Search for the cell housing the specified text and yield its [X, Y] center coordinate. 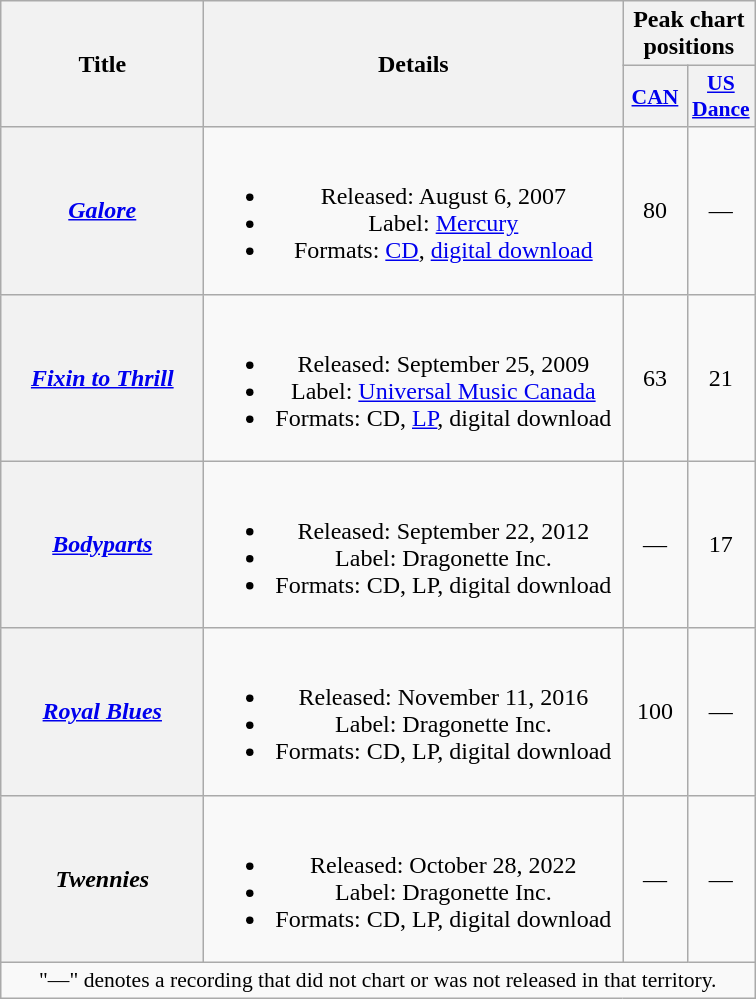
17 [721, 544]
Released: September 25, 2009Label: Universal Music CanadaFormats: CD, LP, digital download [414, 378]
CAN [655, 96]
Released: September 22, 2012Label: Dragonette Inc.Formats: CD, LP, digital download [414, 544]
Galore [102, 210]
Released: October 28, 2022Label: Dragonette Inc.Formats: CD, LP, digital download [414, 878]
80 [655, 210]
Details [414, 64]
Royal Blues [102, 712]
Peak chart positions [689, 34]
63 [655, 378]
100 [655, 712]
Bodyparts [102, 544]
Released: November 11, 2016Label: Dragonette Inc.Formats: CD, LP, digital download [414, 712]
Released: August 6, 2007Label: MercuryFormats: CD, digital download [414, 210]
"—" denotes a recording that did not chart or was not released in that territory. [378, 980]
Fixin to Thrill [102, 378]
Title [102, 64]
USDance [721, 96]
Twennies [102, 878]
21 [721, 378]
